Pinpoint the cell where the given text exists, returning its [x, y] midpoint coordinate. 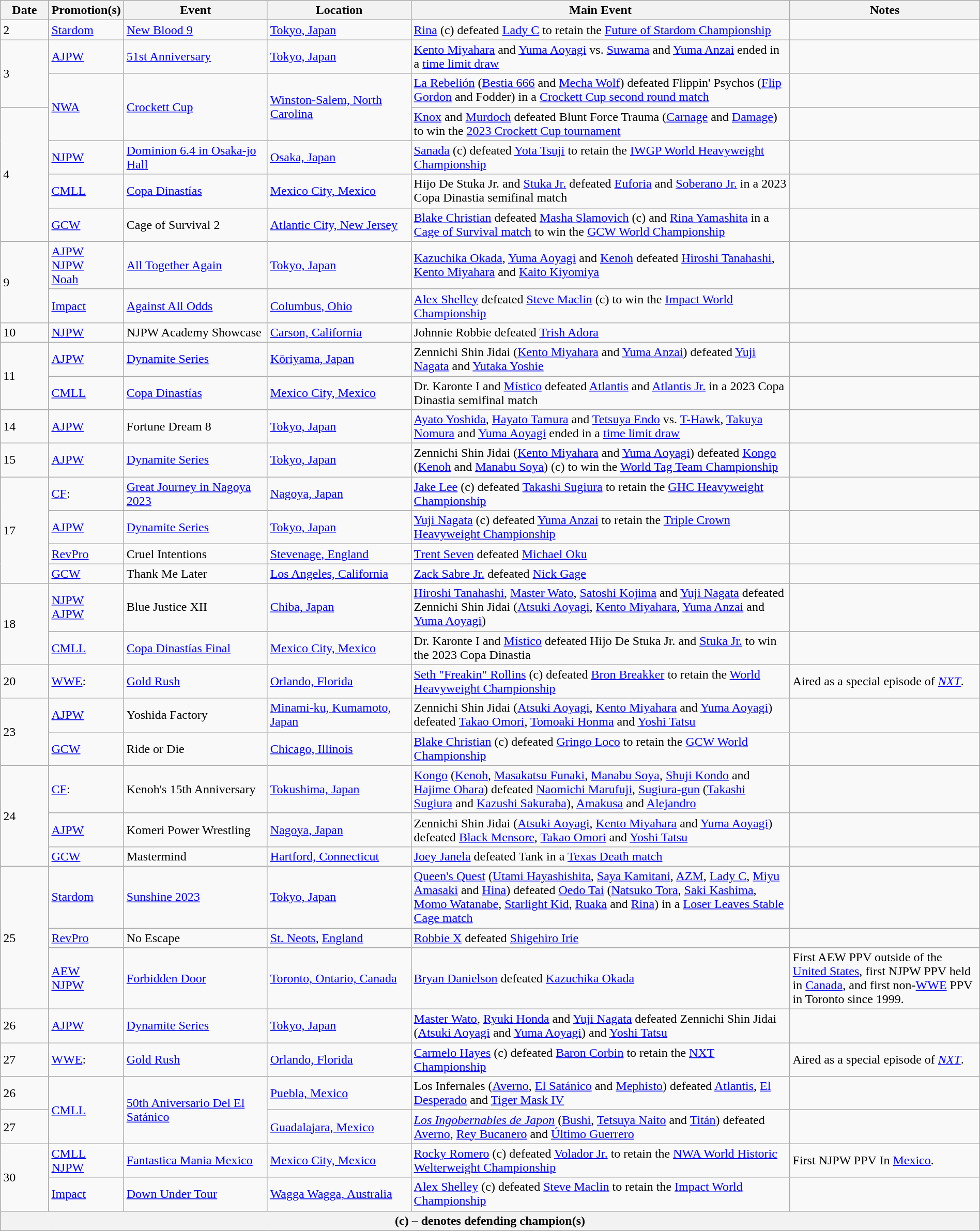
Los Infernales (Averno, El Satánico and Mephisto) defeated Atlantis, El Desperado and Tiger Mask IV [601, 1094]
Zennichi Shin Jidai (Kento Miyahara and Yuma Aoyagi) defeated Kongo (Kenoh and Manabu Soya) (c) to win the World Tag Team Championship [601, 460]
NJPWAJPW [86, 607]
AJPWNJPWNoah [86, 265]
Carson, California [339, 332]
Trent Seven defeated Michael Oku [601, 554]
18 [25, 624]
4 [25, 174]
Sanada (c) defeated Yota Tsuji to retain the IWGP World Heavyweight Championship [601, 157]
2 [25, 30]
Atlantic City, New Jersey [339, 224]
Robbie X defeated Shigehiro Irie [601, 938]
23 [25, 732]
Jake Lee (c) defeated Takashi Sugiura to retain the GHC Heavyweight Championship [601, 494]
Zack Sabre Jr. defeated Nick Gage [601, 574]
Rina (c) defeated Lady C to retain the Future of Stardom Championship [601, 30]
Alex Shelley defeated Steve Maclin (c) to win the Impact World Championship [601, 306]
Master Wato, Ryuki Honda and Yuji Nagata defeated Zennichi Shin Jidai (Atsuki Aoyagi and Yuma Aoyagi) and Yoshi Tatsu [601, 1026]
Ayato Yoshida, Hayato Tamura and Tetsuya Endo vs. T-Hawk, Takuya Nomura and Yuma Aoyagi ended in a time limit draw [601, 427]
Crockett Cup [195, 107]
All Together Again [195, 265]
NJPW Academy Showcase [195, 332]
Seth "Freakin" Rollins (c) defeated Bron Breakker to retain the World Heavyweight Championship [601, 681]
Minami-ku, Kumamoto, Japan [339, 715]
Main Event [601, 10]
Alex Shelley (c) defeated Steve Maclin to retain the Impact World Championship [601, 1194]
Dr. Karonte I and Místico defeated Hijo De Stuka Jr. and Stuka Jr. to win the 2023 Copa Dinastia [601, 648]
Dominion 6.4 in Osaka-jo Hall [195, 157]
Notes [885, 10]
Komeri Power Wrestling [195, 830]
Los Ingobernables de Japon (Bushi, Tetsuya Naito and Titán) defeated Averno, Rey Bucanero and Último Guerrero [601, 1127]
Guadalajara, Mexico [339, 1127]
Copa Dinastías Final [195, 648]
3 [25, 73]
First AEW PPV outside of the United States, first NJPW PPV held in Canada, and first non-WWE PPV in Toronto since 1999. [885, 979]
Toronto, Ontario, Canada [339, 979]
Columbus, Ohio [339, 306]
50th Aniversario Del El Satánico [195, 1110]
Kazuchika Okada, Yuma Aoyagi and Kenoh defeated Hiroshi Tanahashi, Kento Miyahara and Kaito Kiyomiya [601, 265]
Hijo De Stuka Jr. and Stuka Jr. defeated Euforia and Soberano Jr. in a 2023 Copa Dinastia semifinal match [601, 191]
Chiba, Japan [339, 607]
Wagga Wagga, Australia [339, 1194]
30 [25, 1177]
Zennichi Shin Jidai (Atsuki Aoyagi, Kento Miyahara and Yuma Aoyagi) defeated Black Mensore, Takao Omori and Yoshi Tatsu [601, 830]
Tokushima, Japan [339, 789]
Knox and Murdoch defeated Blunt Force Trauma (Carnage and Damage) to win the 2023 Crockett Cup tournament [601, 124]
Stevenage, England [339, 554]
Puebla, Mexico [339, 1094]
Hartford, Connecticut [339, 856]
Cage of Survival 2 [195, 224]
Dr. Karonte I and Místico defeated Atlantis and Atlantis Jr. in a 2023 Copa Dinastia semifinal match [601, 393]
14 [25, 427]
Carmelo Hayes (c) defeated Baron Corbin to retain the NXT Championship [601, 1059]
Yuji Nagata (c) defeated Yuma Anzai to retain the Triple Crown Heavyweight Championship [601, 527]
51st Anniversary [195, 57]
Mastermind [195, 856]
Down Under Tour [195, 1194]
20 [25, 681]
Kento Miyahara and Yuma Aoyagi vs. Suwama and Yuma Anzai ended in a time limit draw [601, 57]
Fortune Dream 8 [195, 427]
Johnnie Robbie defeated Trish Adora [601, 332]
No Escape [195, 938]
Zennichi Shin Jidai (Kento Miyahara and Yuma Anzai) defeated Yuji Nagata and Yutaka Yoshie [601, 359]
Promotion(s) [86, 10]
Date [25, 10]
St. Neots, England [339, 938]
Rocky Romero (c) defeated Volador Jr. to retain the NWA World Historic Welterweight Championship [601, 1161]
Ride or Die [195, 748]
Forbidden Door [195, 979]
Joey Janela defeated Tank in a Texas Death match [601, 856]
24 [25, 815]
Blue Justice XII [195, 607]
Bryan Danielson defeated Kazuchika Okada [601, 979]
CMLLNJPW [86, 1161]
(c) – denotes defending champion(s) [490, 1221]
Kenoh's 15th Anniversary [195, 789]
Great Journey in Nagoya 2023 [195, 494]
Sunshine 2023 [195, 897]
Kōriyama, Japan [339, 359]
First NJPW PPV In Mexico. [885, 1161]
Osaka, Japan [339, 157]
Blake Christian (c) defeated Gringo Loco to retain the GCW World Championship [601, 748]
9 [25, 282]
La Rebelión (Bestia 666 and Mecha Wolf) defeated Flippin' Psychos (Flip Gordon and Fodder) in a Crockett Cup second round match [601, 90]
AEWNJPW [86, 979]
Cruel Intentions [195, 554]
Fantastica Mania Mexico [195, 1161]
17 [25, 530]
15 [25, 460]
Winston-Salem, North Carolina [339, 107]
Thank Me Later [195, 574]
Chicago, Illinois [339, 748]
Location [339, 10]
25 [25, 937]
Blake Christian defeated Masha Slamovich (c) and Rina Yamashita in a Cage of Survival match to win the GCW World Championship [601, 224]
New Blood 9 [195, 30]
Event [195, 10]
Against All Odds [195, 306]
Los Angeles, California [339, 574]
NWA [86, 107]
Zennichi Shin Jidai (Atsuki Aoyagi, Kento Miyahara and Yuma Aoyagi) defeated Takao Omori, Tomoaki Honma and Yoshi Tatsu [601, 715]
Yoshida Factory [195, 715]
10 [25, 332]
11 [25, 376]
